Pinpoint the cell where the given text exists, returning its (x, y) midpoint coordinate. 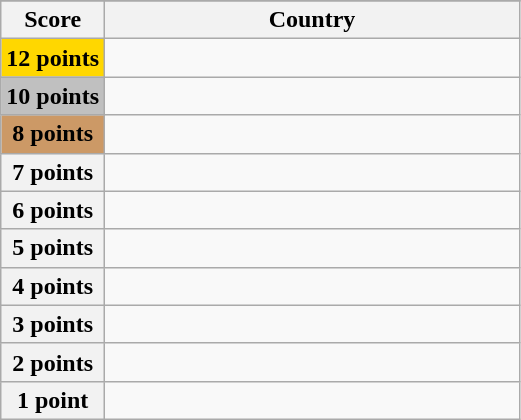
1 point (53, 400)
10 points (53, 96)
3 points (53, 324)
2 points (53, 362)
6 points (53, 210)
7 points (53, 172)
4 points (53, 286)
8 points (53, 134)
Score (53, 20)
5 points (53, 248)
12 points (53, 58)
Country (312, 20)
